Locate the cell with the specified text and output its (X, Y) center coordinate. 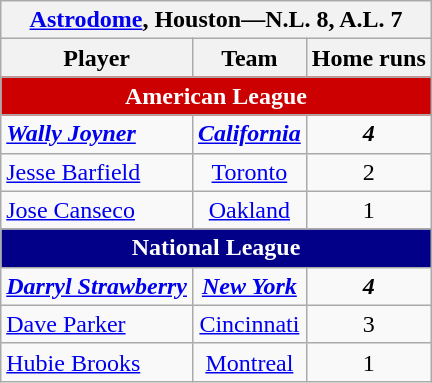
Darryl Strawberry (97, 286)
2 (368, 172)
Player (97, 58)
Team (249, 58)
Wally Joyner (97, 134)
National League (216, 248)
New York (249, 286)
American League (216, 96)
Jesse Barfield (97, 172)
Cincinnati (249, 324)
Astrodome, Houston—N.L. 8, A.L. 7 (216, 20)
Toronto (249, 172)
Oakland (249, 210)
Hubie Brooks (97, 362)
3 (368, 324)
Dave Parker (97, 324)
Home runs (368, 58)
California (249, 134)
Montreal (249, 362)
Jose Canseco (97, 210)
